Return the [x, y] coordinate for the center point of the cell that contains the specified text.  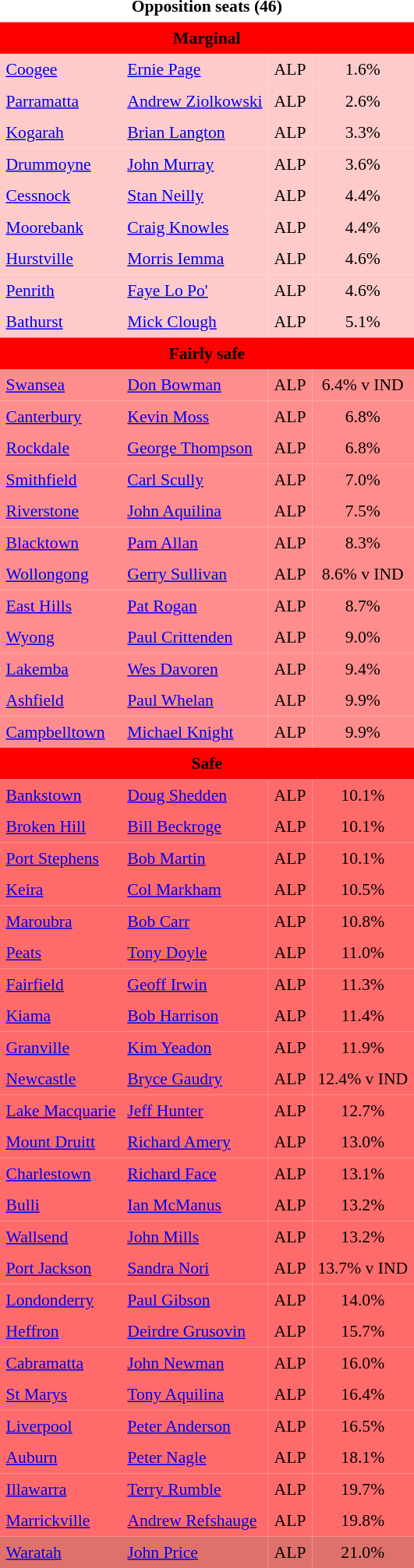
Kiama [61, 1016]
Tony Doyle [195, 953]
Peats [61, 953]
Canterbury [61, 416]
Ian McManus [195, 1205]
Coogee [61, 69]
Tony Aquilina [195, 1394]
Illawarra [61, 1489]
10.8% [363, 921]
Rockdale [61, 448]
16.4% [363, 1394]
8.6% v IND [363, 574]
Wyong [61, 637]
George Thompson [195, 448]
Ashfield [61, 700]
John Aquilina [195, 511]
Marrickville [61, 1520]
Terry Rumble [195, 1489]
Wallsend [61, 1236]
Kevin Moss [195, 416]
Liverpool [61, 1425]
Craig Knowles [195, 227]
9.0% [363, 637]
Gerry Sullivan [195, 574]
Doug Shedden [195, 795]
Peter Anderson [195, 1425]
Paul Gibson [195, 1299]
Andrew Refshauge [195, 1520]
John Mills [195, 1236]
Bathurst [61, 322]
Brian Langton [195, 132]
Bryce Gaudry [195, 1079]
Morris Iemma [195, 259]
7.5% [363, 511]
Bob Harrison [195, 1016]
Port Jackson [61, 1268]
Deirdre Grusovin [195, 1331]
9.4% [363, 668]
Michael Knight [195, 731]
Wollongong [61, 574]
Newcastle [61, 1079]
Broken Hill [61, 826]
Londonderry [61, 1299]
Wes Davoren [195, 668]
11.0% [363, 953]
Peter Nagle [195, 1457]
Keira [61, 890]
11.4% [363, 1016]
Cabramatta [61, 1362]
5.1% [363, 322]
12.4% v IND [363, 1079]
Bob Martin [195, 858]
Bankstown [61, 795]
Richard Face [195, 1173]
Fairly safe [207, 353]
Sandra Nori [195, 1268]
Port Stephens [61, 858]
Waratah [61, 1552]
2.6% [363, 100]
Kogarah [61, 132]
Geoff Irwin [195, 984]
Lake Macquarie [61, 1110]
8.7% [363, 605]
Drummoyne [61, 164]
Lakemba [61, 668]
Cessnock [61, 196]
Granville [61, 1047]
16.0% [363, 1362]
Andrew Ziolkowski [195, 100]
Don Bowman [195, 385]
Ernie Page [195, 69]
Safe [207, 763]
Riverstone [61, 511]
Mick Clough [195, 322]
Smithfield [61, 479]
Bulli [61, 1205]
18.1% [363, 1457]
John Murray [195, 164]
Stan Neilly [195, 196]
11.3% [363, 984]
19.8% [363, 1520]
Faye Lo Po' [195, 290]
13.0% [363, 1142]
Swansea [61, 385]
Charlestown [61, 1173]
Kim Yeadon [195, 1047]
Auburn [61, 1457]
Fairfield [61, 984]
Campbelltown [61, 731]
Penrith [61, 290]
Parramatta [61, 100]
7.0% [363, 479]
13.7% v IND [363, 1268]
Pam Allan [195, 542]
Blacktown [61, 542]
Bob Carr [195, 921]
Hurstville [61, 259]
8.3% [363, 542]
14.0% [363, 1299]
15.7% [363, 1331]
13.1% [363, 1173]
John Price [195, 1552]
Richard Amery [195, 1142]
Paul Crittenden [195, 637]
10.5% [363, 890]
12.7% [363, 1110]
3.3% [363, 132]
Maroubra [61, 921]
3.6% [363, 164]
Pat Rogan [195, 605]
Paul Whelan [195, 700]
1.6% [363, 69]
Moorebank [61, 227]
6.4% v IND [363, 385]
Mount Druitt [61, 1142]
St Marys [61, 1394]
16.5% [363, 1425]
11.9% [363, 1047]
Marginal [207, 37]
Heffron [61, 1331]
Bill Beckroge [195, 826]
Jeff Hunter [195, 1110]
Col Markham [195, 890]
East Hills [61, 605]
19.7% [363, 1489]
21.0% [363, 1552]
Carl Scully [195, 479]
John Newman [195, 1362]
